Locate the cell with the specified text and output its [x, y] center coordinate. 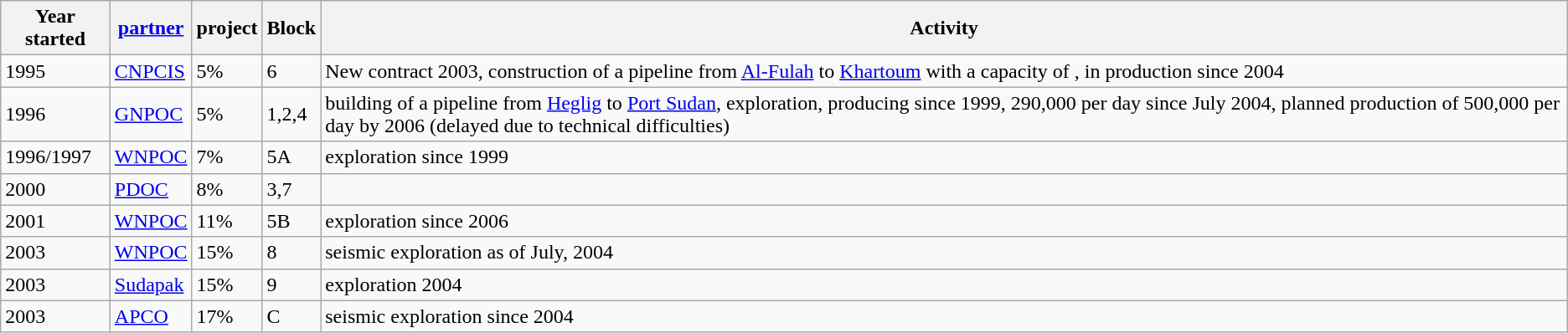
6 [291, 71]
7% [227, 157]
8% [227, 189]
8 [291, 253]
9 [291, 284]
1996/1997 [55, 157]
17% [227, 316]
exploration since 1999 [945, 157]
Year started [55, 28]
GNPOC [151, 114]
1995 [55, 71]
2001 [55, 221]
project [227, 28]
partner [151, 28]
APCO [151, 316]
5B [291, 221]
seismic exploration since 2004 [945, 316]
1,2,4 [291, 114]
1996 [55, 114]
Sudapak [151, 284]
PDOC [151, 189]
CNPCIS [151, 71]
3,7 [291, 189]
exploration since 2006 [945, 221]
Block [291, 28]
C [291, 316]
seismic exploration as of July, 2004 [945, 253]
11% [227, 221]
exploration 2004 [945, 284]
New contract 2003, construction of a pipeline from Al-Fulah to Khartoum with a capacity of , in production since 2004 [945, 71]
5A [291, 157]
2000 [55, 189]
Activity [945, 28]
